Return the (x, y) coordinate for the center point of the cell that contains the specified text.  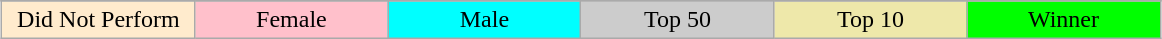
Winner (1064, 20)
Top 50 (678, 20)
Top 10 (870, 20)
Female (292, 20)
Did Not Perform (98, 20)
Male (484, 20)
